For the text-containing cell, return its midpoint in [X, Y] coordinate format. 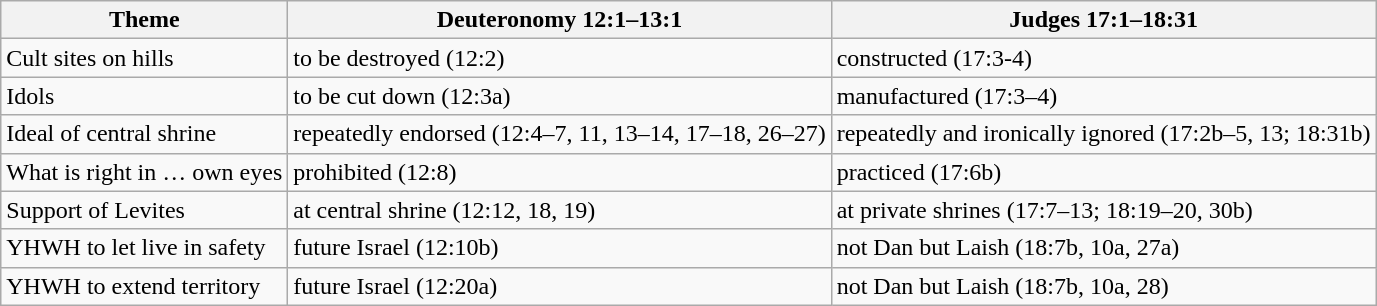
not Dan but Laish (18:7b, 10a, 27a) [1104, 248]
YHWH to extend territory [144, 286]
Support of Levites [144, 210]
future Israel (12:20a) [560, 286]
Idols [144, 96]
Judges 17:1–18:31 [1104, 20]
manufactured (17:3–4) [1104, 96]
practiced (17:6b) [1104, 172]
Deuteronomy 12:1–13:1 [560, 20]
constructed (17:3-4) [1104, 58]
Ideal of central shrine [144, 134]
at central shrine (12:12, 18, 19) [560, 210]
Cult sites on hills [144, 58]
to be cut down (12:3a) [560, 96]
repeatedly endorsed (12:4–7, 11, 13–14, 17–18, 26–27) [560, 134]
Theme [144, 20]
YHWH to let live in safety [144, 248]
not Dan but Laish (18:7b, 10a, 28) [1104, 286]
to be destroyed (12:2) [560, 58]
repeatedly and ironically ignored (17:2b–5, 13; 18:31b) [1104, 134]
What is right in … own eyes [144, 172]
prohibited (12:8) [560, 172]
future Israel (12:10b) [560, 248]
at private shrines (17:7–13; 18:19–20, 30b) [1104, 210]
